Find where the given text appears and provide that cell's center as (X, Y) coordinate. 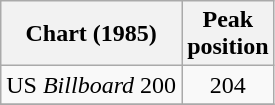
204 (228, 85)
Peakposition (228, 34)
US Billboard 200 (92, 85)
Chart (1985) (92, 34)
